Determine the [X, Y] coordinate at the center of the cell enclosing the given text.  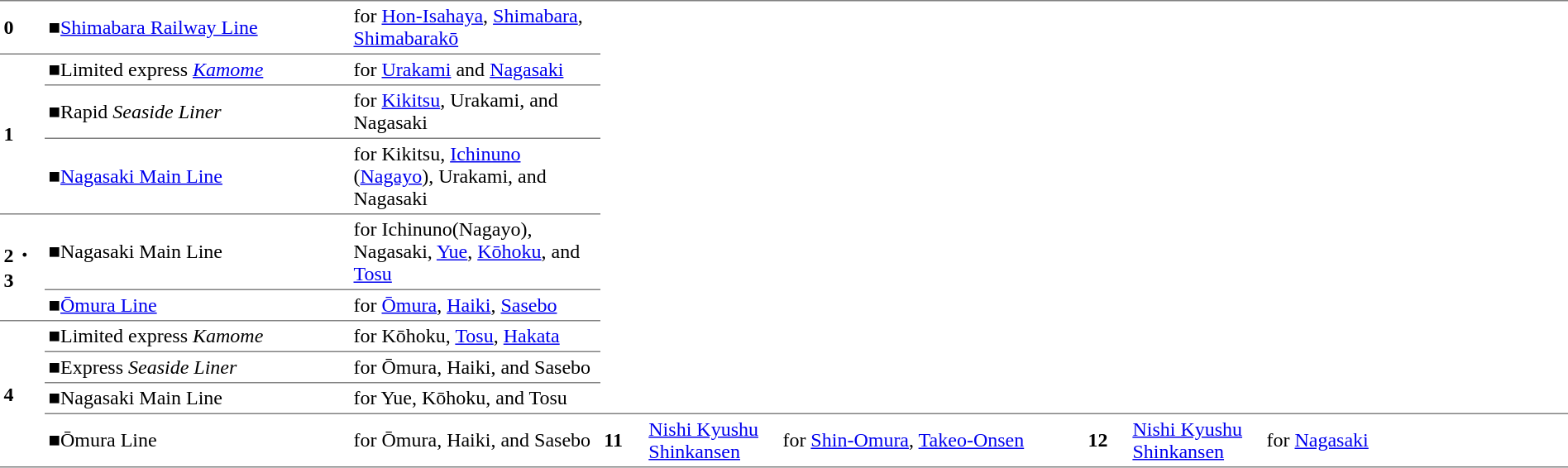
11 [623, 440]
for Ōmura, Haiki, Sasebo [475, 305]
■Express Seaside Liner [197, 367]
for Kōhoku, Tosu, Hakata [475, 337]
4 [22, 394]
■Rapid Seaside Liner [197, 112]
12 [1107, 440]
for Urakami and Nagasaki [475, 69]
for Shin-Omura, Takeo-Onsen [931, 440]
2・3 [22, 268]
for Kikitsu, Ichinuno (Nagayo), Urakami, and Nagasaki [475, 176]
1 [22, 134]
for Yue, Kōhoku, and Tosu [475, 399]
for Nagasaki [1416, 440]
0 [22, 27]
for Ichinuno(Nagayo), Nagasaki, Yue, Kōhoku, and Tosu [475, 252]
for Hon-Isahaya, Shimabara, Shimabarakō [475, 27]
for Kikitsu, Urakami, and Nagasaki [475, 112]
■Shimabara Railway Line [197, 27]
